Locate the cell with the specified text and output its (x, y) center coordinate. 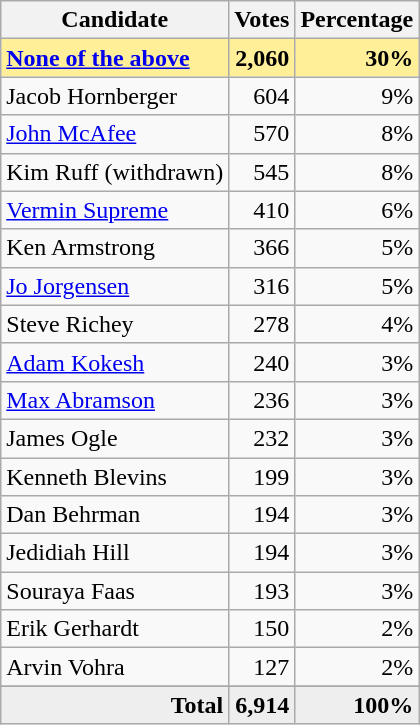
None of the above (115, 58)
Kim Ruff (withdrawn) (115, 172)
100% (357, 705)
James Ogle (115, 438)
236 (262, 400)
Kenneth Blevins (115, 477)
Vermin Supreme (115, 210)
Votes (262, 20)
Jacob Hornberger (115, 96)
Candidate (115, 20)
410 (262, 210)
Max Abramson (115, 400)
Jedidiah Hill (115, 553)
240 (262, 362)
366 (262, 248)
193 (262, 591)
Steve Richey (115, 324)
John McAfee (115, 134)
232 (262, 438)
570 (262, 134)
150 (262, 629)
Erik Gerhardt (115, 629)
Total (115, 705)
6,914 (262, 705)
316 (262, 286)
Dan Behrman (115, 515)
199 (262, 477)
9% (357, 96)
278 (262, 324)
604 (262, 96)
Souraya Faas (115, 591)
Ken Armstrong (115, 248)
6% (357, 210)
Jo Jorgensen (115, 286)
2,060 (262, 58)
Adam Kokesh (115, 362)
Arvin Vohra (115, 667)
127 (262, 667)
545 (262, 172)
Percentage (357, 20)
4% (357, 324)
30% (357, 58)
